Extract the [x, y] coordinate from the center of the cell holding the provided text.  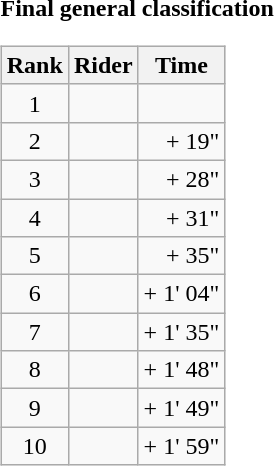
+ 1' 04" [182, 294]
+ 1' 59" [182, 446]
+ 28" [182, 179]
+ 31" [182, 217]
8 [34, 370]
Rider [103, 65]
+ 1' 48" [182, 370]
5 [34, 256]
Rank [34, 65]
4 [34, 217]
3 [34, 179]
6 [34, 294]
+ 35" [182, 256]
2 [34, 141]
+ 1' 49" [182, 408]
7 [34, 332]
+ 19" [182, 141]
+ 1' 35" [182, 332]
Time [182, 65]
9 [34, 408]
1 [34, 103]
10 [34, 446]
